Find where the given text appears and provide that cell's center as (X, Y) coordinate. 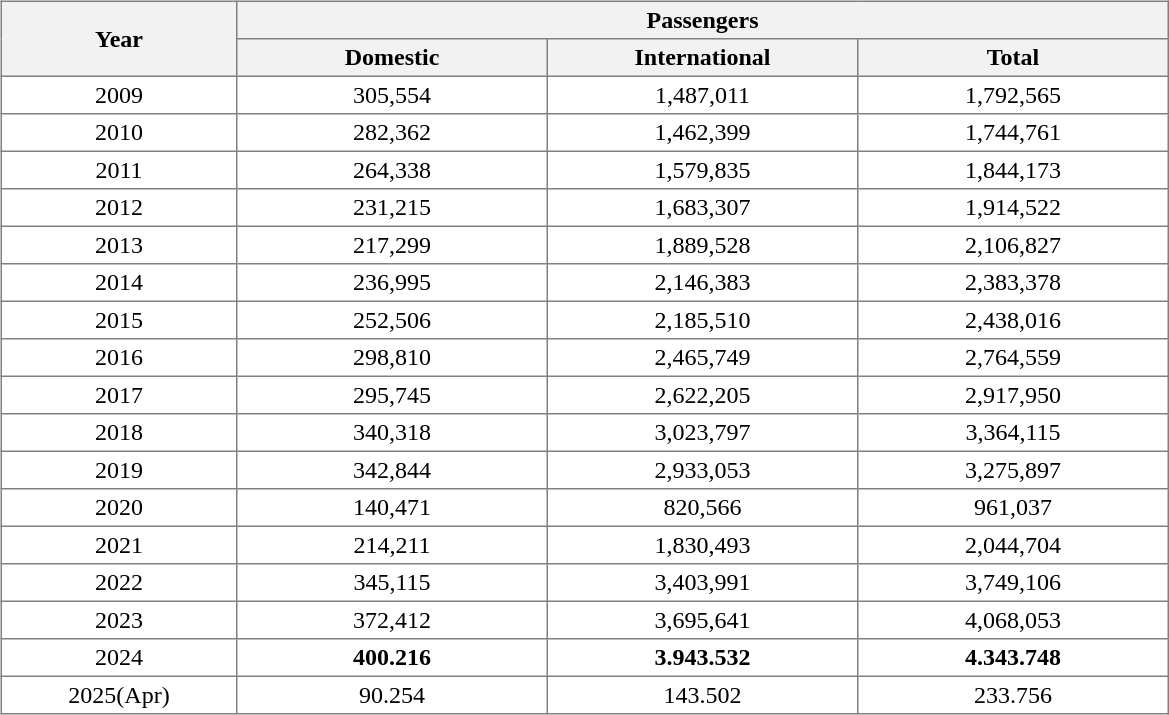
1,830,493 (702, 545)
342,844 (392, 470)
2018 (119, 433)
2,146,383 (702, 283)
2014 (119, 283)
2,383,378 (1013, 283)
1,792,565 (1013, 95)
236,995 (392, 283)
1,462,399 (702, 133)
961,037 (1013, 508)
1,683,307 (702, 208)
3,364,115 (1013, 433)
233.756 (1013, 695)
1,844,173 (1013, 170)
1,889,528 (702, 245)
2016 (119, 358)
140,471 (392, 508)
298,810 (392, 358)
90.254 (392, 695)
2020 (119, 508)
1,914,522 (1013, 208)
3,275,897 (1013, 470)
305,554 (392, 95)
3.943.532 (702, 658)
2,764,559 (1013, 358)
1,487,011 (702, 95)
Year (119, 38)
2017 (119, 395)
2011 (119, 170)
2,185,510 (702, 320)
345,115 (392, 583)
2025(Apr) (119, 695)
International (702, 58)
214,211 (392, 545)
4,068,053 (1013, 620)
3,749,106 (1013, 583)
2,933,053 (702, 470)
3,403,991 (702, 583)
2,044,704 (1013, 545)
Total (1013, 58)
3,695,641 (702, 620)
2023 (119, 620)
400.216 (392, 658)
2,465,749 (702, 358)
295,745 (392, 395)
820,566 (702, 508)
2012 (119, 208)
Domestic (392, 58)
2021 (119, 545)
1,744,761 (1013, 133)
2,917,950 (1013, 395)
2013 (119, 245)
Passengers (703, 20)
2,106,827 (1013, 245)
2022 (119, 583)
2019 (119, 470)
282,362 (392, 133)
2010 (119, 133)
2024 (119, 658)
2,438,016 (1013, 320)
217,299 (392, 245)
2015 (119, 320)
372,412 (392, 620)
2,622,205 (702, 395)
252,506 (392, 320)
1,579,835 (702, 170)
264,338 (392, 170)
231,215 (392, 208)
143.502 (702, 695)
3,023,797 (702, 433)
4.343.748 (1013, 658)
2009 (119, 95)
340,318 (392, 433)
